Find where the given text appears and provide that cell's center as (X, Y) coordinate. 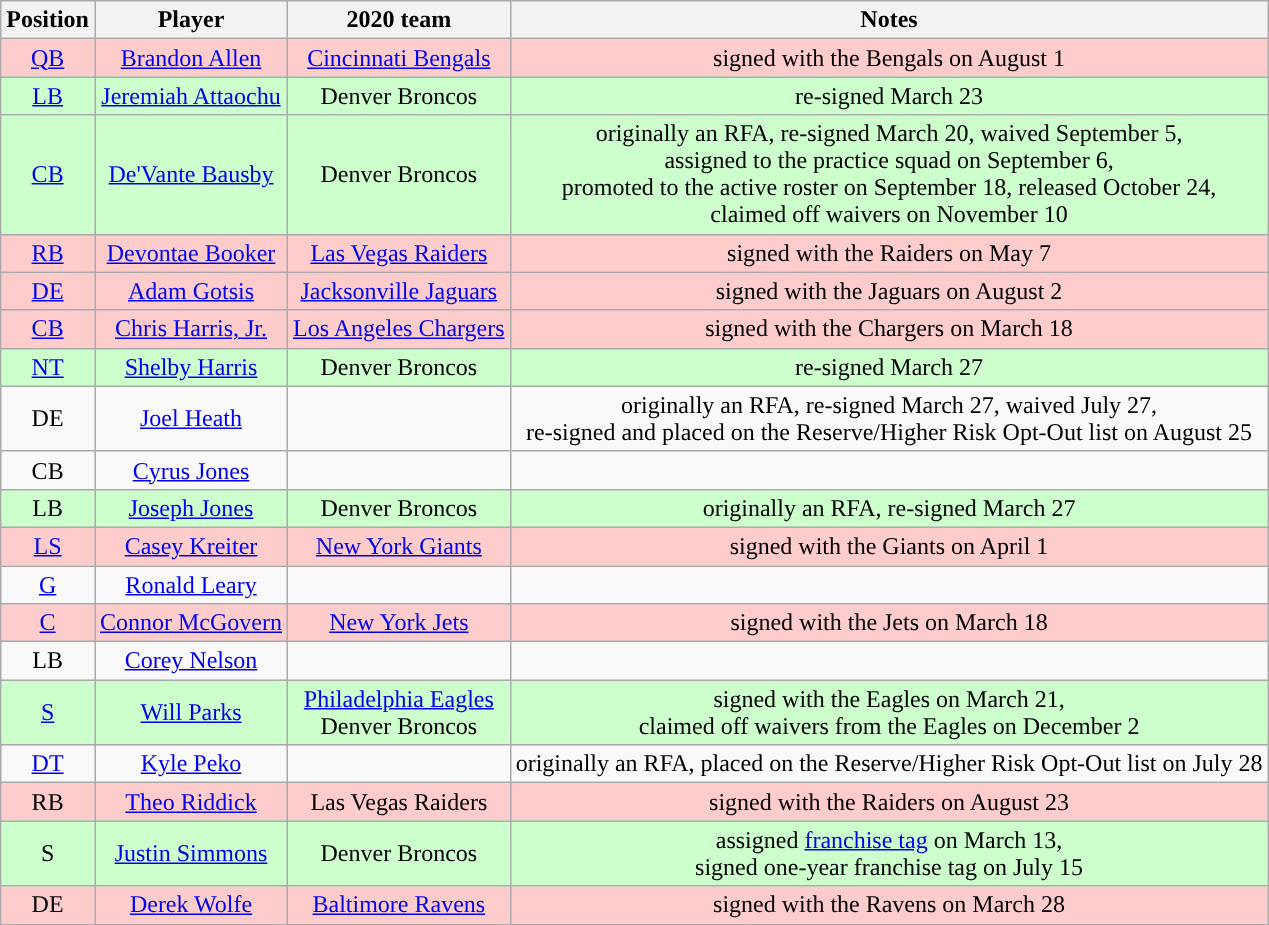
Will Parks (190, 712)
re-signed March 27 (889, 367)
Joseph Jones (190, 508)
QB (48, 58)
Cincinnati Bengals (400, 58)
originally an RFA, re-signed March 27 (889, 508)
Jeremiah Attaochu (190, 96)
Devontae Booker (190, 253)
Corey Nelson (190, 661)
signed with the Eagles on March 21,claimed off waivers from the Eagles on December 2 (889, 712)
Notes (889, 20)
Brandon Allen (190, 58)
signed with the Raiders on May 7 (889, 253)
Philadelphia EaglesDenver Broncos (400, 712)
Justin Simmons (190, 854)
New York Giants (400, 546)
Shelby Harris (190, 367)
Theo Riddick (190, 802)
Los Angeles Chargers (400, 329)
signed with the Chargers on March 18 (889, 329)
signed with the Jaguars on August 2 (889, 291)
re-signed March 23 (889, 96)
Chris Harris, Jr. (190, 329)
Cyrus Jones (190, 470)
signed with the Giants on April 1 (889, 546)
Player (190, 20)
2020 team (400, 20)
Ronald Leary (190, 585)
Position (48, 20)
signed with the Ravens on March 28 (889, 905)
De'Vante Bausby (190, 174)
Casey Kreiter (190, 546)
NT (48, 367)
signed with the Raiders on August 23 (889, 802)
C (48, 623)
Derek Wolfe (190, 905)
Jacksonville Jaguars (400, 291)
Baltimore Ravens (400, 905)
DT (48, 764)
Kyle Peko (190, 764)
assigned franchise tag on March 13,signed one-year franchise tag on July 15 (889, 854)
LS (48, 546)
signed with the Jets on March 18 (889, 623)
Joel Heath (190, 418)
originally an RFA, re-signed March 27, waived July 27,re-signed and placed on the Reserve/Higher Risk Opt-Out list on August 25 (889, 418)
signed with the Bengals on August 1 (889, 58)
G (48, 585)
originally an RFA, placed on the Reserve/Higher Risk Opt-Out list on July 28 (889, 764)
Adam Gotsis (190, 291)
New York Jets (400, 623)
Connor McGovern (190, 623)
